Provide the [x, y] coordinate of the cell's center where the given text is located.  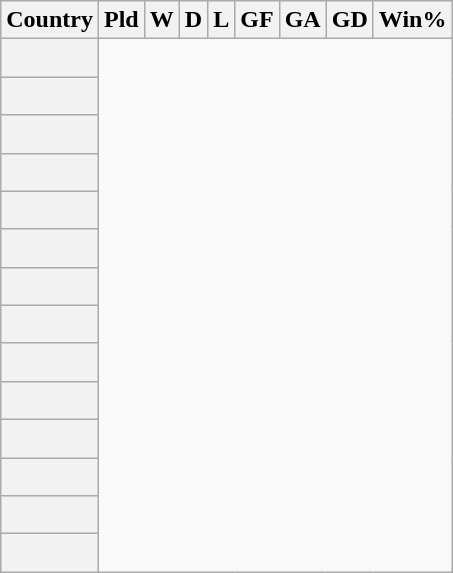
L [222, 20]
GF [257, 20]
GA [302, 20]
W [162, 20]
Pld [121, 20]
Country [50, 20]
D [193, 20]
Win% [412, 20]
GD [350, 20]
